Return the (X, Y) coordinate for the center point of the cell that contains the specified text.  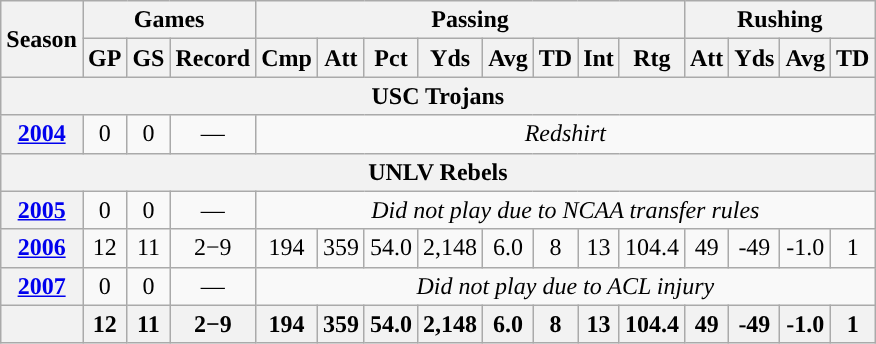
Season (42, 39)
2004 (42, 134)
Int (599, 58)
Passing (470, 20)
GP (104, 58)
2006 (42, 248)
Games (168, 20)
GS (148, 58)
2007 (42, 286)
Cmp (287, 58)
Record (213, 58)
Pct (390, 58)
Did not play due to ACL injury (566, 286)
UNLV Rebels (438, 172)
USC Trojans (438, 96)
Rushing (780, 20)
2005 (42, 210)
Did not play due to NCAA transfer rules (566, 210)
Redshirt (566, 134)
Rtg (652, 58)
